Return the [x, y] coordinate for the center point of the cell that contains the specified text.  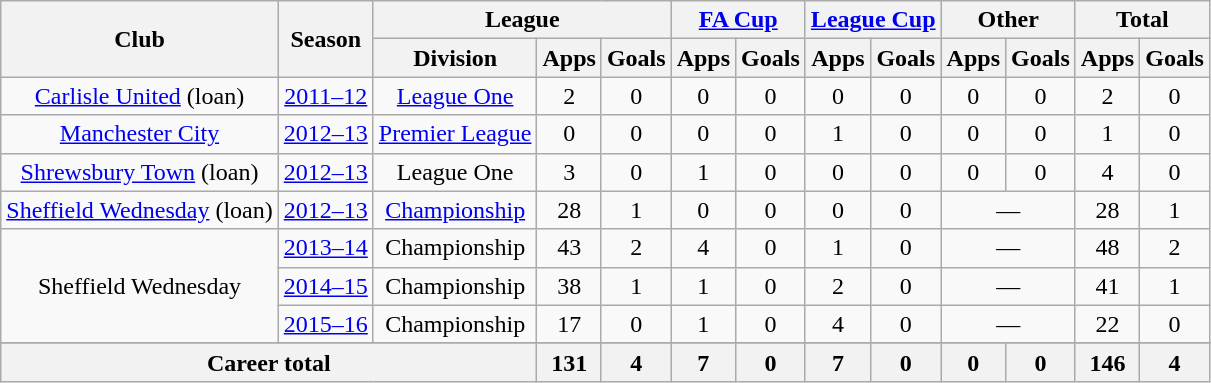
Carlisle United (loan) [140, 96]
Premier League [455, 134]
Division [455, 58]
League Cup [873, 20]
43 [569, 248]
38 [569, 286]
17 [569, 324]
2011–12 [326, 96]
Season [326, 39]
2013–14 [326, 248]
League [522, 20]
Career total [269, 362]
FA Cup [738, 20]
22 [1107, 324]
146 [1107, 362]
48 [1107, 248]
131 [569, 362]
Sheffield Wednesday (loan) [140, 210]
Manchester City [140, 134]
Other [1008, 20]
3 [569, 172]
2014–15 [326, 286]
41 [1107, 286]
Shrewsbury Town (loan) [140, 172]
Club [140, 39]
2015–16 [326, 324]
Sheffield Wednesday [140, 286]
Total [1142, 20]
